Scan for the cell matching the given text and deliver its (X, Y) coordinate at center. 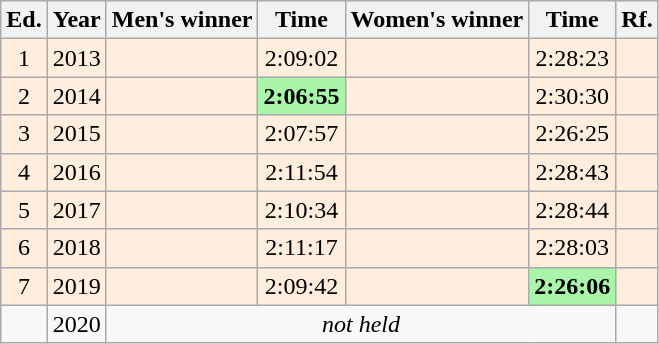
2:30:30 (572, 96)
5 (24, 210)
2:11:54 (302, 172)
2:28:44 (572, 210)
2 (24, 96)
2:09:42 (302, 286)
2:28:23 (572, 58)
Rf. (637, 20)
3 (24, 134)
7 (24, 286)
2:07:57 (302, 134)
2:11:17 (302, 248)
1 (24, 58)
Year (76, 20)
2:28:43 (572, 172)
2014 (76, 96)
4 (24, 172)
2018 (76, 248)
2015 (76, 134)
2:09:02 (302, 58)
2016 (76, 172)
2013 (76, 58)
2019 (76, 286)
2:26:25 (572, 134)
2017 (76, 210)
2:26:06 (572, 286)
Men's winner (182, 20)
Ed. (24, 20)
2:10:34 (302, 210)
not held (361, 324)
2020 (76, 324)
2:28:03 (572, 248)
2:06:55 (302, 96)
Women's winner (437, 20)
6 (24, 248)
